Provide the (x, y) coordinate of the cell's center where the given text is located.  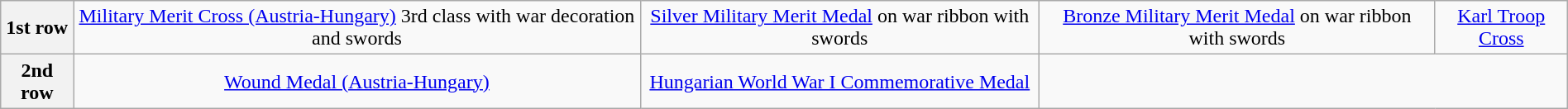
Bronze Military Merit Medal on war ribbon with swords (1237, 28)
Karl Troop Cross (1501, 28)
Military Merit Cross (Austria-Hungary) 3rd class with war decoration and swords (357, 28)
2nd row (37, 81)
Wound Medal (Austria-Hungary) (357, 81)
Silver Military Merit Medal on war ribbon with swords (839, 28)
1st row (37, 28)
Hungarian World War I Commemorative Medal (839, 81)
